Determine the (x, y) coordinate at the center of the cell enclosing the given text.  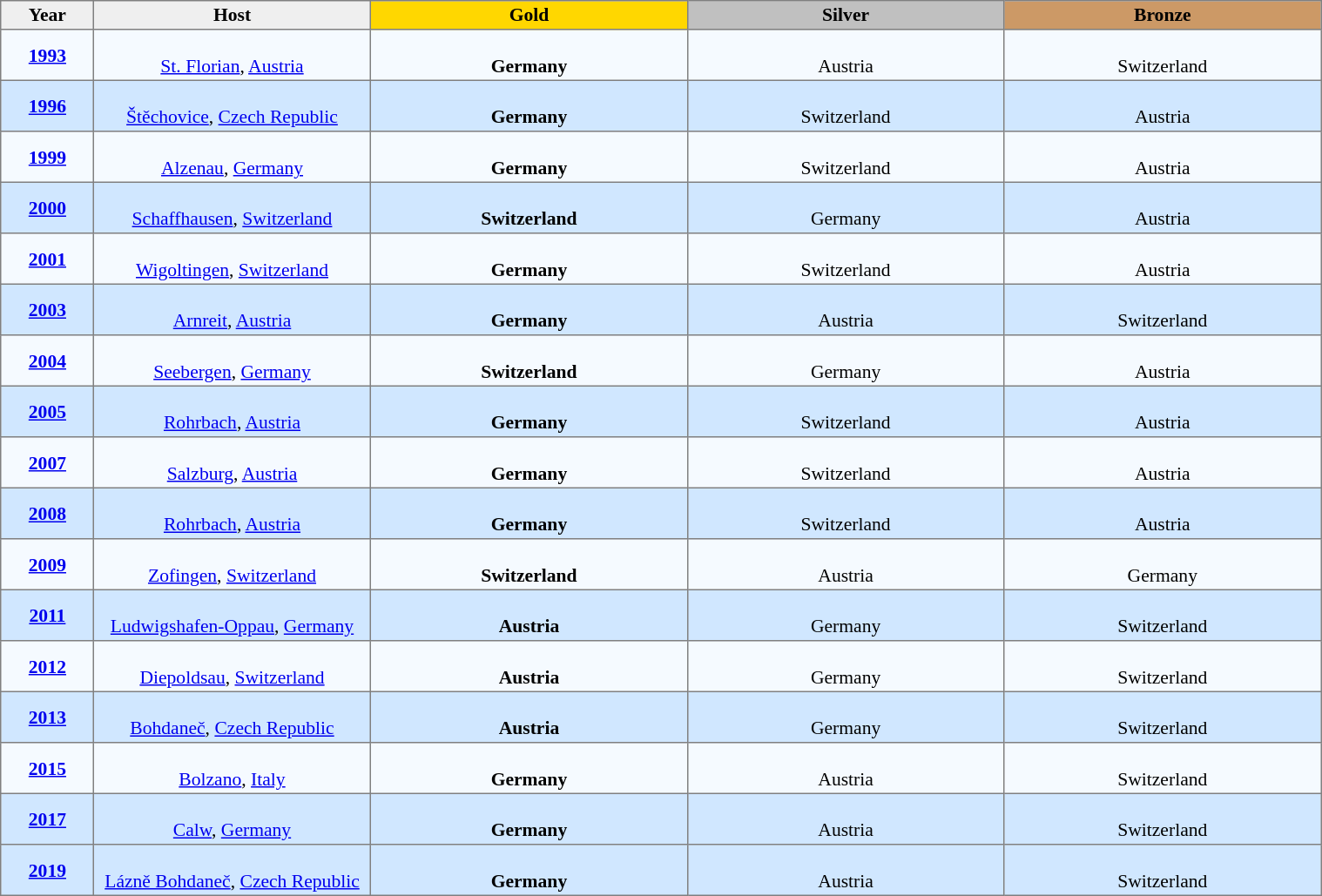
Year (47, 16)
Ludwigshafen-Oppau, Germany (232, 615)
2013 (47, 717)
2008 (47, 513)
1999 (47, 157)
2019 (47, 870)
Silver (846, 16)
1996 (47, 105)
2005 (47, 411)
Host (232, 16)
Lázně Bohdaneč, Czech Republic (232, 870)
Wigoltingen, Switzerland (232, 259)
Seebergen, Germany (232, 360)
2015 (47, 768)
2009 (47, 564)
Štěchovice, Czech Republic (232, 105)
2003 (47, 309)
Diepoldsau, Switzerland (232, 666)
Calw, Germany (232, 819)
2007 (47, 462)
Bolzano, Italy (232, 768)
Bohdaneč, Czech Republic (232, 717)
Bronze (1163, 16)
Gold (529, 16)
St. Florian, Austria (232, 55)
Zofingen, Switzerland (232, 564)
Arnreit, Austria (232, 309)
2012 (47, 666)
Salzburg, Austria (232, 462)
Schaffhausen, Switzerland (232, 207)
2011 (47, 615)
2004 (47, 360)
2017 (47, 819)
2001 (47, 259)
Alzenau, Germany (232, 157)
1993 (47, 55)
2000 (47, 207)
